Detect which cell encompasses the target text, then output its [x, y] center coordinate. 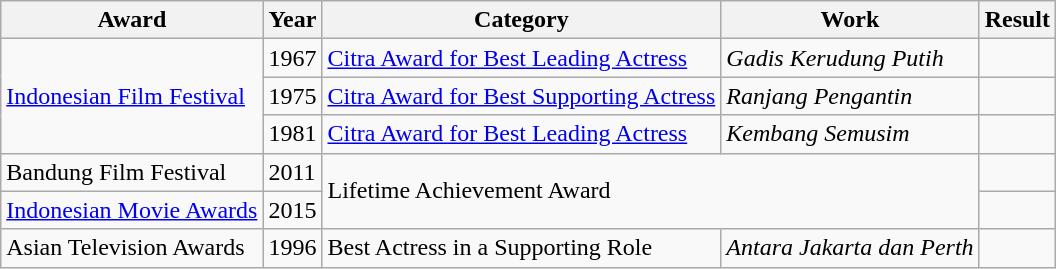
2011 [292, 172]
1996 [292, 248]
Bandung Film Festival [132, 172]
Ranjang Pengantin [850, 96]
Indonesian Movie Awards [132, 210]
Kembang Semusim [850, 134]
1967 [292, 58]
Year [292, 20]
Asian Television Awards [132, 248]
2015 [292, 210]
Best Actress in a Supporting Role [522, 248]
Result [1017, 20]
Gadis Kerudung Putih [850, 58]
Lifetime Achievement Award [650, 191]
Work [850, 20]
Category [522, 20]
1975 [292, 96]
Antara Jakarta dan Perth [850, 248]
Citra Award for Best Supporting Actress [522, 96]
Award [132, 20]
1981 [292, 134]
Indonesian Film Festival [132, 96]
